Output the (X, Y) coordinate of the center of the cell containing the given text.  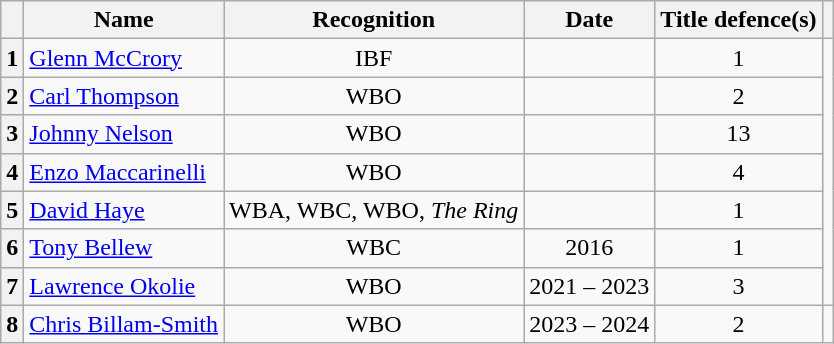
Johnny Nelson (124, 134)
Tony Bellew (124, 248)
IBF (374, 58)
Date (590, 20)
2021 – 2023 (590, 286)
Lawrence Okolie (124, 286)
5 (12, 210)
Recognition (374, 20)
6 (12, 248)
8 (12, 324)
Glenn McCrory (124, 58)
Name (124, 20)
2023 – 2024 (590, 324)
WBC (374, 248)
2016 (590, 248)
Enzo Maccarinelli (124, 172)
13 (738, 134)
David Haye (124, 210)
Carl Thompson (124, 96)
7 (12, 286)
WBA, WBC, WBO, The Ring (374, 210)
Chris Billam-Smith (124, 324)
Title defence(s) (738, 20)
